Capture the cell that displays the provided text and extract its [X, Y] central coordinate. 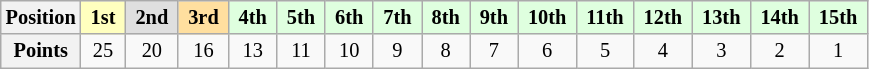
5th [301, 17]
14th [779, 17]
10th [547, 17]
16 [203, 51]
9 [397, 51]
3rd [203, 17]
Points [41, 51]
3 [721, 51]
4th [253, 17]
1st [104, 17]
25 [104, 51]
9th [494, 17]
6 [547, 51]
4 [663, 51]
20 [152, 51]
2nd [152, 17]
13 [253, 51]
8th [446, 17]
10 [349, 51]
15th [838, 17]
5 [604, 51]
12th [663, 17]
1 [838, 51]
13th [721, 17]
Position [41, 17]
11 [301, 51]
11th [604, 17]
2 [779, 51]
8 [446, 51]
7 [494, 51]
6th [349, 17]
7th [397, 17]
